Return the [X, Y] coordinate for the center point of the cell that contains the specified text.  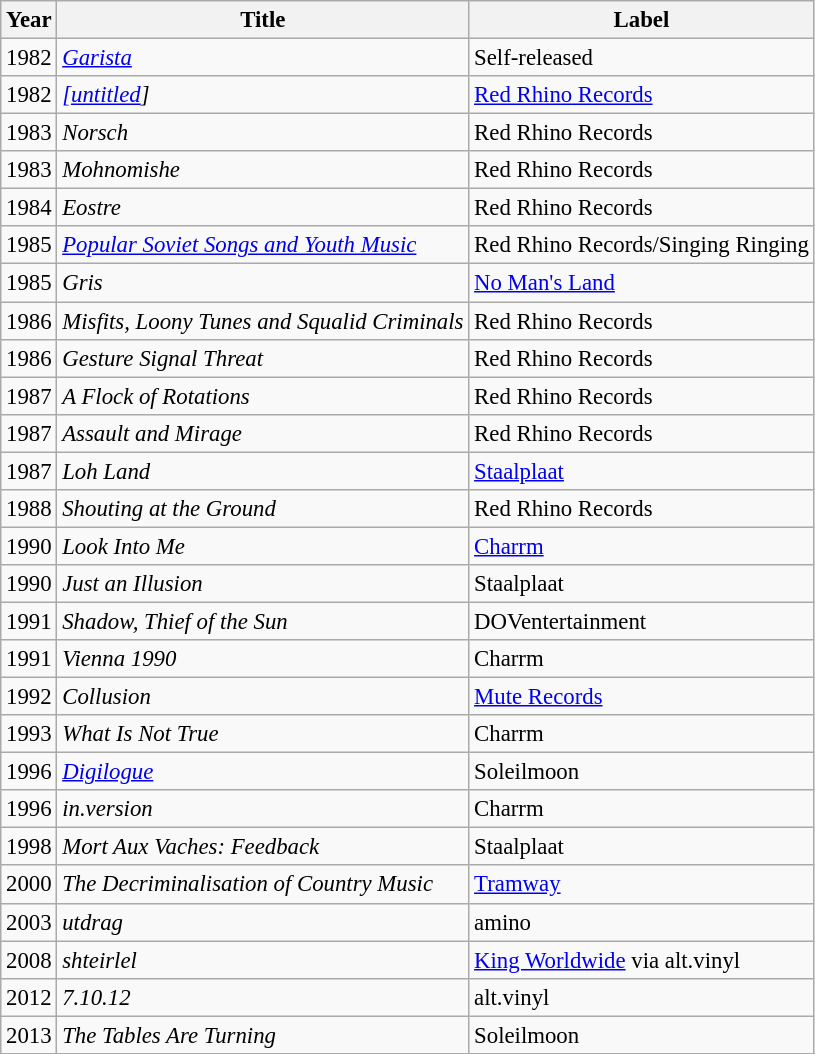
1984 [29, 208]
A Flock of Rotations [263, 396]
1998 [29, 847]
Gesture Signal Threat [263, 358]
Look Into Me [263, 546]
2000 [29, 885]
in.version [263, 809]
Self-released [642, 58]
Shadow, Thief of the Sun [263, 621]
1993 [29, 734]
Tramway [642, 885]
Garista [263, 58]
Title [263, 20]
Mort Aux Vaches: Feedback [263, 847]
Mohnomishe [263, 170]
7.10.12 [263, 997]
No Man's Land [642, 283]
shteirlel [263, 960]
2008 [29, 960]
1992 [29, 697]
Norsch [263, 133]
What Is Not True [263, 734]
The Tables Are Turning [263, 1035]
Label [642, 20]
[untitled] [263, 95]
amino [642, 922]
2012 [29, 997]
Assault and Mirage [263, 433]
2003 [29, 922]
Eostre [263, 208]
Red Rhino Records/Singing Ringing [642, 245]
The Decriminalisation of Country Music [263, 885]
alt.vinyl [642, 997]
Gris [263, 283]
1988 [29, 509]
Popular Soviet Songs and Youth Music [263, 245]
Vienna 1990 [263, 659]
King Worldwide via alt.vinyl [642, 960]
Misfits, Loony Tunes and Squalid Criminals [263, 321]
Digilogue [263, 772]
utdrag [263, 922]
DOVentertainment [642, 621]
Year [29, 20]
Loh Land [263, 471]
Collusion [263, 697]
Mute Records [642, 697]
Just an Illusion [263, 584]
Shouting at the Ground [263, 509]
2013 [29, 1035]
